Capture the cell that displays the provided text and extract its [X, Y] central coordinate. 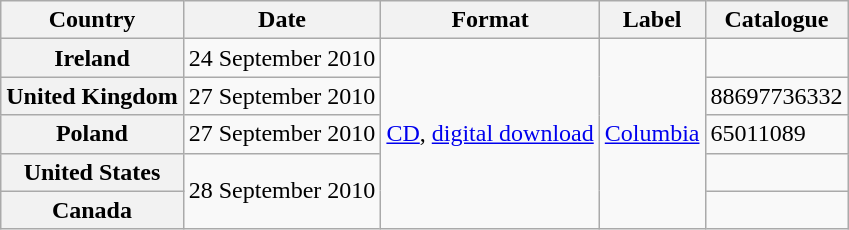
CD, digital download [490, 134]
United Kingdom [92, 96]
Canada [92, 210]
United States [92, 172]
Date [282, 20]
Ireland [92, 58]
Poland [92, 134]
24 September 2010 [282, 58]
Catalogue [776, 20]
Format [490, 20]
88697736332 [776, 96]
Country [92, 20]
Label [652, 20]
65011089 [776, 134]
28 September 2010 [282, 191]
Columbia [652, 134]
